Pinpoint the cell where the given text exists, returning its (x, y) midpoint coordinate. 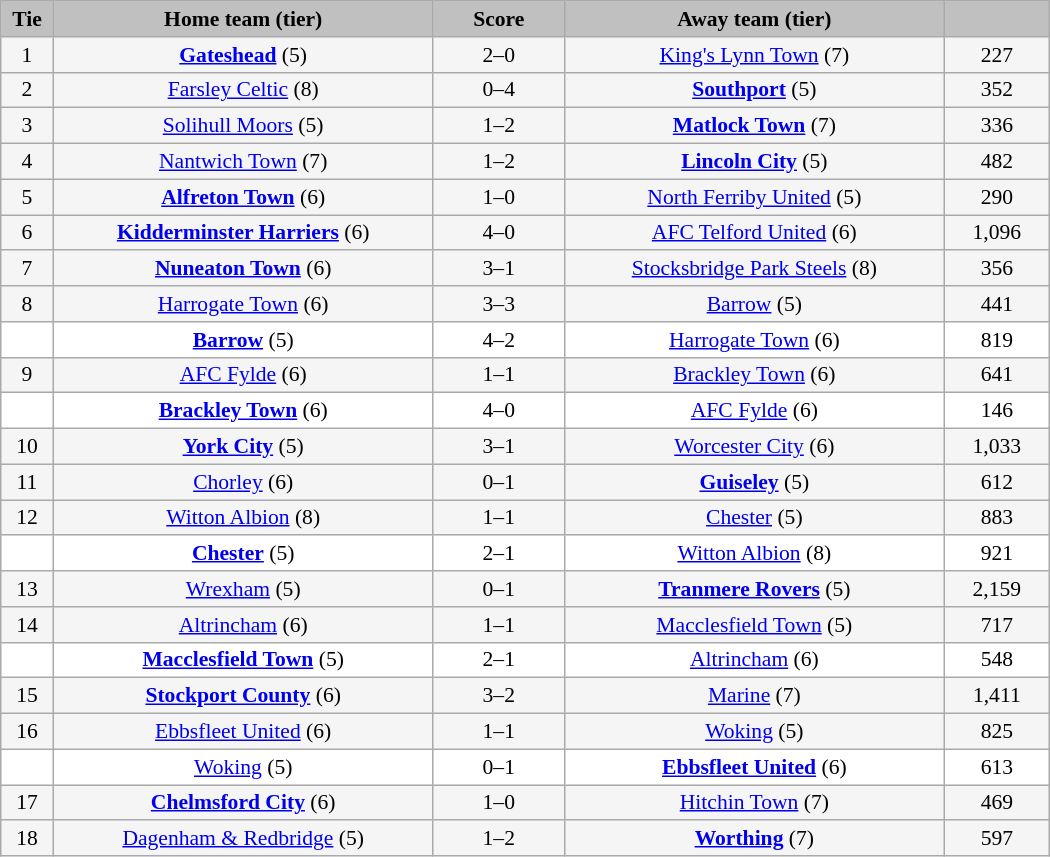
AFC Telford United (6) (754, 233)
7 (27, 269)
548 (996, 660)
Marine (7) (754, 696)
4 (27, 162)
Chorley (6) (243, 482)
290 (996, 197)
336 (996, 126)
146 (996, 411)
Lincoln City (5) (754, 162)
Farsley Celtic (8) (243, 90)
883 (996, 518)
4–2 (498, 340)
Stocksbridge Park Steels (8) (754, 269)
6 (27, 233)
1 (27, 55)
612 (996, 482)
Matlock Town (7) (754, 126)
717 (996, 625)
613 (996, 767)
825 (996, 732)
352 (996, 90)
3–2 (498, 696)
Stockport County (6) (243, 696)
Hitchin Town (7) (754, 803)
17 (27, 803)
9 (27, 375)
13 (27, 589)
16 (27, 732)
Southport (5) (754, 90)
10 (27, 447)
Worthing (7) (754, 839)
Tranmere Rovers (5) (754, 589)
482 (996, 162)
8 (27, 304)
2,159 (996, 589)
227 (996, 55)
2–0 (498, 55)
Dagenham & Redbridge (5) (243, 839)
18 (27, 839)
Solihull Moors (5) (243, 126)
641 (996, 375)
15 (27, 696)
5 (27, 197)
North Ferriby United (5) (754, 197)
356 (996, 269)
Gateshead (5) (243, 55)
14 (27, 625)
York City (5) (243, 447)
Chelmsford City (6) (243, 803)
Wrexham (5) (243, 589)
819 (996, 340)
Score (498, 19)
Kidderminster Harriers (6) (243, 233)
Guiseley (5) (754, 482)
441 (996, 304)
Nantwich Town (7) (243, 162)
Nuneaton Town (6) (243, 269)
597 (996, 839)
Tie (27, 19)
0–4 (498, 90)
12 (27, 518)
Home team (tier) (243, 19)
Away team (tier) (754, 19)
921 (996, 554)
1,033 (996, 447)
469 (996, 803)
1,411 (996, 696)
3 (27, 126)
Alfreton Town (6) (243, 197)
3–3 (498, 304)
King's Lynn Town (7) (754, 55)
2 (27, 90)
Worcester City (6) (754, 447)
11 (27, 482)
1,096 (996, 233)
